Locate the cell with the specified text and output its (x, y) center coordinate. 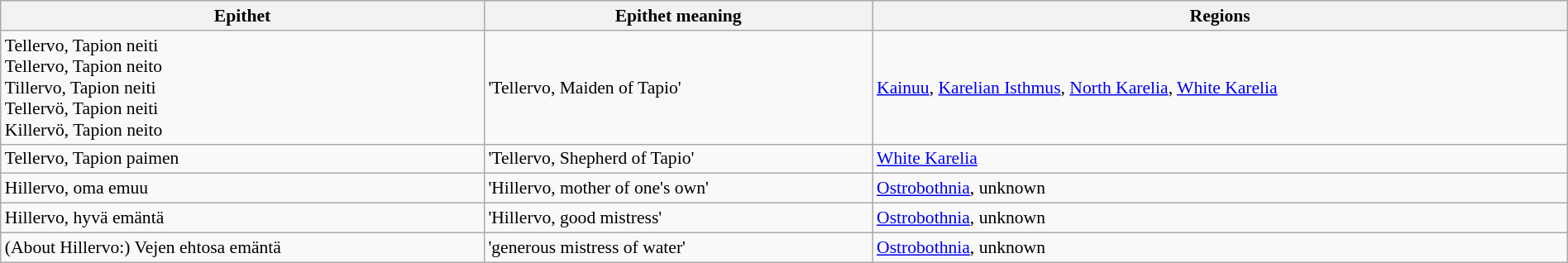
Hillervo, oma emuu (243, 189)
'Hillervo, mother of one's own' (678, 189)
'generous mistress of water' (678, 247)
'Hillervo, good mistress' (678, 218)
'Tellervo, Shepherd of Tapio' (678, 159)
Tellervo, Tapion neitiTellervo, Tapion neitoTillervo, Tapion neitiTellervö, Tapion neitiKillervö, Tapion neito (243, 88)
Hillervo, hyvä emäntä (243, 218)
'Tellervo, Maiden of Tapio' (678, 88)
Tellervo, Tapion paimen (243, 159)
Epithet meaning (678, 16)
Kainuu, Karelian Isthmus, North Karelia, White Karelia (1220, 88)
Epithet (243, 16)
Regions (1220, 16)
(About Hillervo:) Vejen ehtosa emäntä (243, 247)
White Karelia (1220, 159)
